Pinpoint the cell where the given text exists, returning its [x, y] midpoint coordinate. 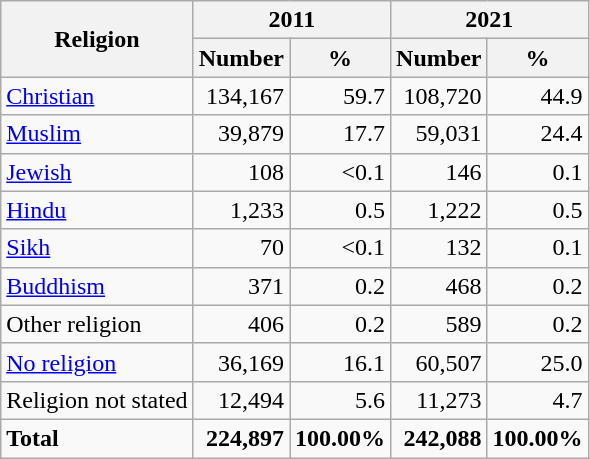
5.6 [340, 400]
36,169 [241, 362]
Jewish [97, 172]
134,167 [241, 96]
44.9 [538, 96]
Muslim [97, 134]
2011 [292, 20]
60,507 [439, 362]
16.1 [340, 362]
70 [241, 248]
25.0 [538, 362]
12,494 [241, 400]
Christian [97, 96]
406 [241, 324]
589 [439, 324]
17.7 [340, 134]
146 [439, 172]
Buddhism [97, 286]
24.4 [538, 134]
Other religion [97, 324]
Religion [97, 39]
No religion [97, 362]
108,720 [439, 96]
4.7 [538, 400]
2021 [490, 20]
39,879 [241, 134]
11,273 [439, 400]
132 [439, 248]
1,233 [241, 210]
59,031 [439, 134]
108 [241, 172]
1,222 [439, 210]
468 [439, 286]
59.7 [340, 96]
242,088 [439, 438]
Hindu [97, 210]
371 [241, 286]
Total [97, 438]
224,897 [241, 438]
Religion not stated [97, 400]
Sikh [97, 248]
